Capture the cell that displays the provided text and extract its [x, y] central coordinate. 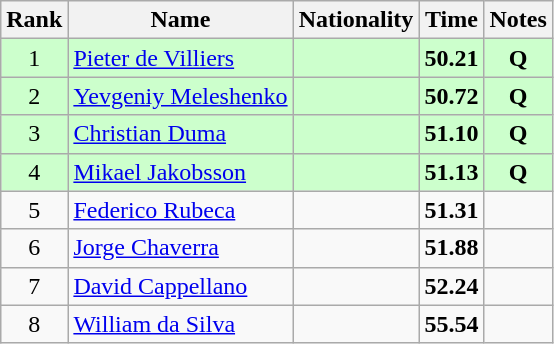
55.54 [452, 324]
Time [452, 20]
51.88 [452, 248]
7 [34, 286]
6 [34, 248]
Nationality [356, 20]
50.72 [452, 96]
51.10 [452, 134]
Christian Duma [180, 134]
Jorge Chaverra [180, 248]
51.13 [452, 172]
Name [180, 20]
Pieter de Villiers [180, 58]
Notes [518, 20]
3 [34, 134]
Yevgeniy Meleshenko [180, 96]
8 [34, 324]
1 [34, 58]
4 [34, 172]
Rank [34, 20]
David Cappellano [180, 286]
5 [34, 210]
52.24 [452, 286]
2 [34, 96]
Mikael Jakobsson [180, 172]
Federico Rubeca [180, 210]
William da Silva [180, 324]
50.21 [452, 58]
51.31 [452, 210]
